Return (x, y) of the center of cell containing provided text 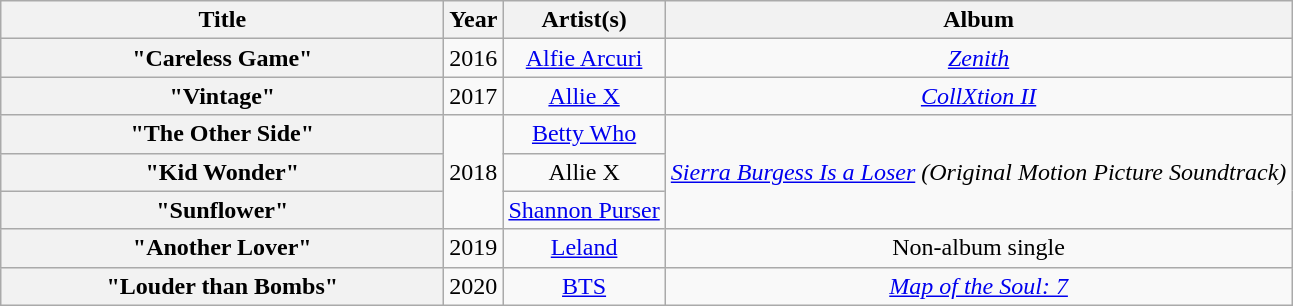
"Kid Wonder" (222, 172)
Alfie Arcuri (584, 58)
2018 (474, 172)
Year (474, 20)
Non-album single (978, 248)
"Louder than Bombs" (222, 286)
2020 (474, 286)
Album (978, 20)
2017 (474, 96)
Sierra Burgess Is a Loser (Original Motion Picture Soundtrack) (978, 172)
Leland (584, 248)
Map of the Soul: 7 (978, 286)
"Sunflower" (222, 210)
"The Other Side" (222, 134)
Betty Who (584, 134)
Artist(s) (584, 20)
"Careless Game" (222, 58)
Zenith (978, 58)
BTS (584, 286)
Shannon Purser (584, 210)
2019 (474, 248)
CollXtion II (978, 96)
"Another Lover" (222, 248)
Title (222, 20)
"Vintage" (222, 96)
2016 (474, 58)
